Return (X, Y) of the center of cell containing provided text 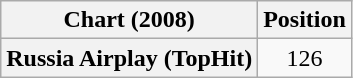
Russia Airplay (TopHit) (130, 58)
126 (305, 58)
Chart (2008) (130, 20)
Position (305, 20)
